For the text-containing cell, return its midpoint in [X, Y] coordinate format. 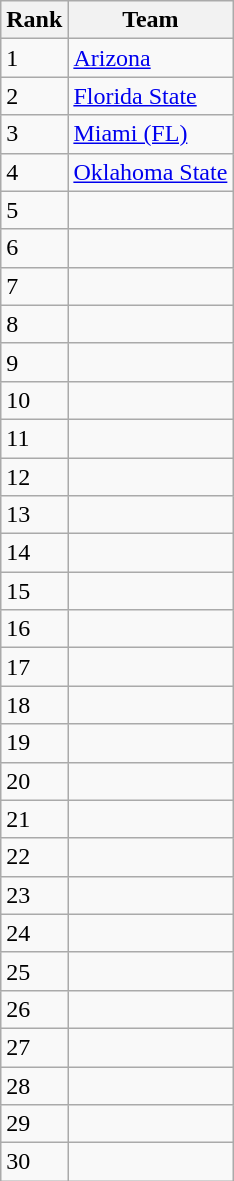
Oklahoma State [150, 172]
1 [34, 58]
11 [34, 438]
23 [34, 895]
22 [34, 857]
12 [34, 477]
Arizona [150, 58]
Miami (FL) [150, 134]
7 [34, 286]
5 [34, 210]
28 [34, 1085]
9 [34, 362]
10 [34, 400]
18 [34, 705]
14 [34, 553]
29 [34, 1124]
4 [34, 172]
13 [34, 515]
26 [34, 1009]
15 [34, 591]
8 [34, 324]
21 [34, 819]
17 [34, 667]
2 [34, 96]
27 [34, 1047]
19 [34, 743]
3 [34, 134]
20 [34, 781]
24 [34, 933]
30 [34, 1162]
Team [150, 20]
6 [34, 248]
16 [34, 629]
25 [34, 971]
Rank [34, 20]
Florida State [150, 96]
